Find where the given text appears and provide that cell's center as [x, y] coordinate. 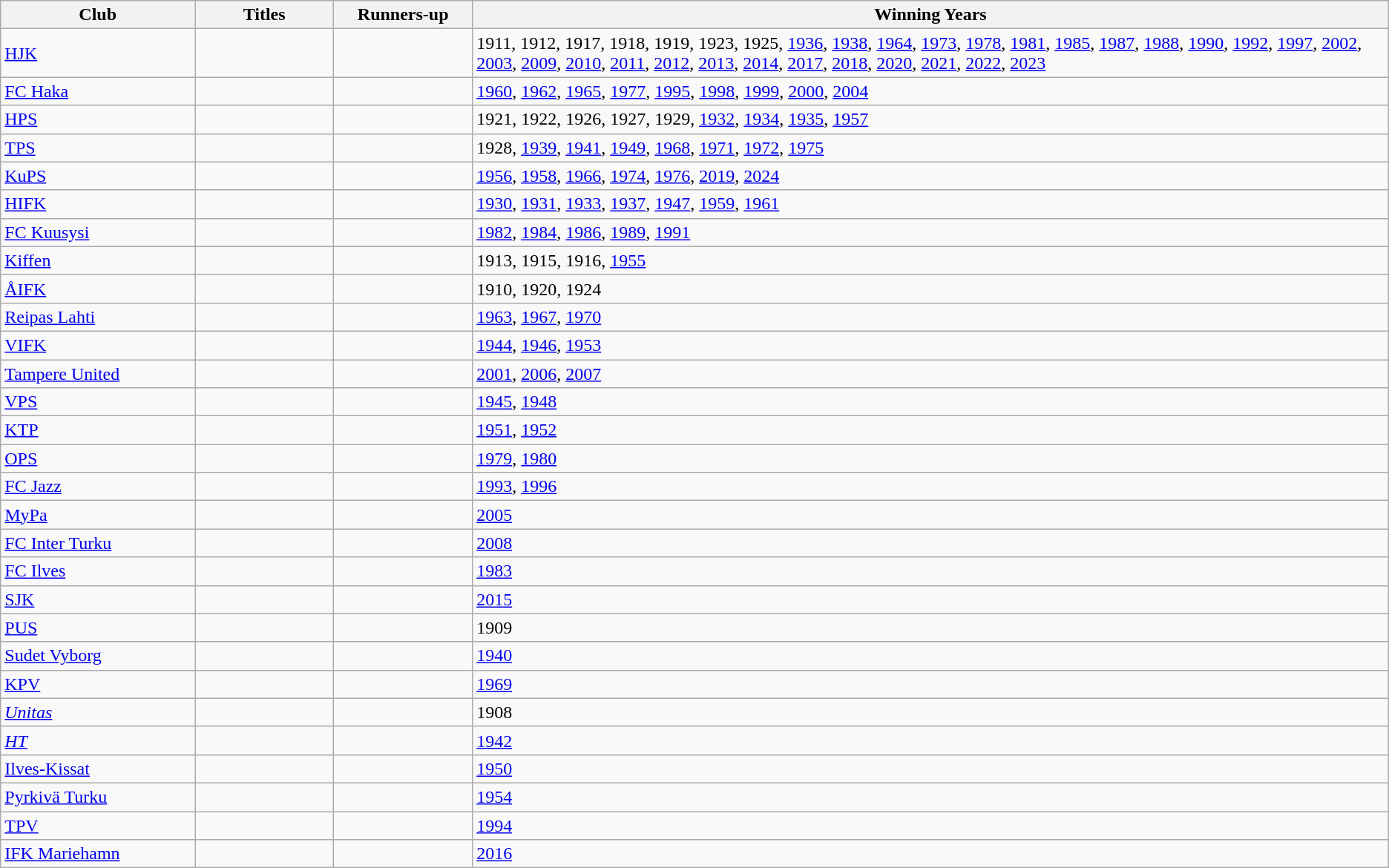
1921, 1922, 1926, 1927, 1929, 1932, 1934, 1935, 1957 [930, 119]
KPV [98, 684]
Sudet Vyborg [98, 656]
1945, 1948 [930, 402]
HIFK [98, 204]
IFK Mariehamn [98, 854]
HPS [98, 119]
1994 [930, 826]
FC Kuusysi [98, 232]
PUS [98, 628]
1910, 1920, 1924 [930, 289]
Tampere United [98, 373]
Winning Years [930, 15]
Ilves-Kissat [98, 769]
VPS [98, 402]
1940 [930, 656]
2016 [930, 854]
KuPS [98, 176]
Kiffen [98, 260]
1983 [930, 571]
1963, 1967, 1970 [930, 317]
1979, 1980 [930, 458]
HJK [98, 53]
Reipas Lahti [98, 317]
TPV [98, 826]
1942 [930, 740]
KTP [98, 430]
1913, 1915, 1916, 1955 [930, 260]
TPS [98, 148]
MyPa [98, 515]
2008 [930, 543]
2015 [930, 599]
1908 [930, 712]
2005 [930, 515]
1954 [930, 797]
Pyrkivä Turku [98, 797]
HT [98, 740]
Club [98, 15]
1969 [930, 684]
1950 [930, 769]
SJK [98, 599]
1951, 1952 [930, 430]
2001, 2006, 2007 [930, 373]
Runners-up [404, 15]
VIFK [98, 345]
OPS [98, 458]
1993, 1996 [930, 487]
1944, 1946, 1953 [930, 345]
Titles [264, 15]
1960, 1962, 1965, 1977, 1995, 1998, 1999, 2000, 2004 [930, 91]
FC Jazz [98, 487]
Unitas [98, 712]
1930, 1931, 1933, 1937, 1947, 1959, 1961 [930, 204]
FC Ilves [98, 571]
FC Inter Turku [98, 543]
1982, 1984, 1986, 1989, 1991 [930, 232]
1956, 1958, 1966, 1974, 1976, 2019, 2024 [930, 176]
1928, 1939, 1941, 1949, 1968, 1971, 1972, 1975 [930, 148]
FC Haka [98, 91]
ÅIFK [98, 289]
1909 [930, 628]
